Detect which cell encompasses the target text, then output its [X, Y] center coordinate. 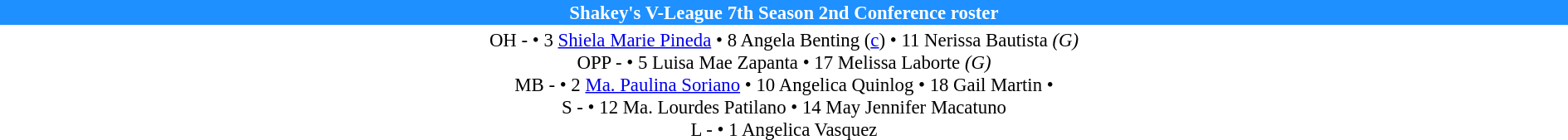
Shakey's V-League 7th Season 2nd Conference roster [784, 12]
